From the cell containing the given text, extract its center point as (x, y) coordinate. 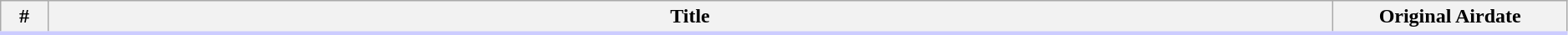
Title (690, 17)
# (24, 17)
Original Airdate (1450, 17)
